Identify which cell holds the provided text, then report its (X, Y) central coordinate. 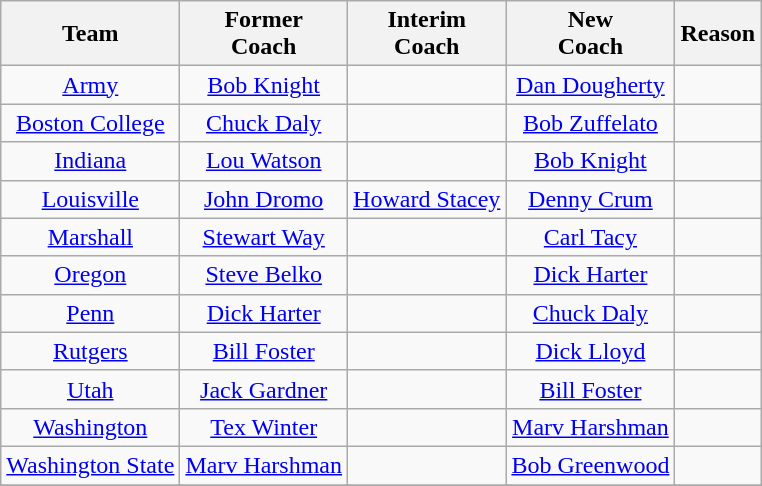
Lou Watson (264, 161)
Rutgers (90, 351)
Jack Gardner (264, 389)
Carl Tacy (590, 237)
Indiana (90, 161)
Howard Stacey (427, 199)
Reason (718, 34)
Tex Winter (264, 427)
John Dromo (264, 199)
Marshall (90, 237)
Dick Lloyd (590, 351)
Louisville (90, 199)
Washington (90, 427)
Denny Crum (590, 199)
FormerCoach (264, 34)
Steve Belko (264, 275)
Oregon (90, 275)
Bob Greenwood (590, 465)
Penn (90, 313)
Washington State (90, 465)
Army (90, 85)
Bob Zuffelato (590, 123)
Dan Dougherty (590, 85)
Team (90, 34)
NewCoach (590, 34)
Utah (90, 389)
InterimCoach (427, 34)
Stewart Way (264, 237)
Boston College (90, 123)
